Return the [x, y] coordinate for the center point of the cell that contains the specified text.  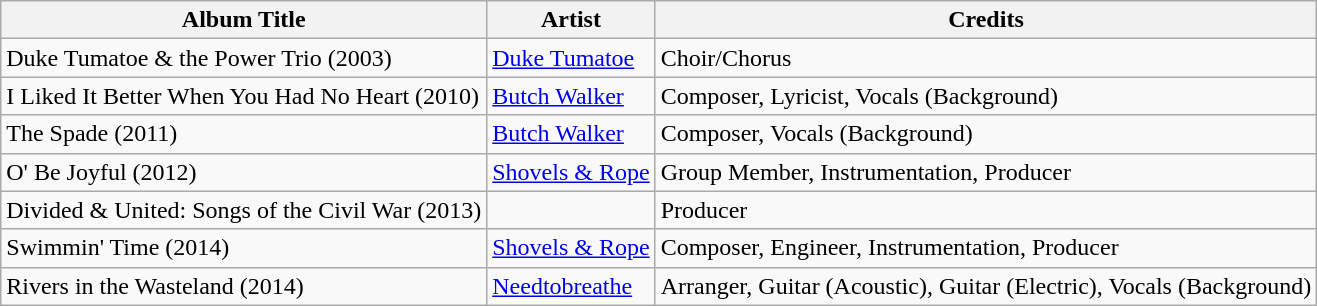
Composer, Engineer, Instrumentation, Producer [986, 248]
I Liked It Better When You Had No Heart (2010) [244, 96]
Album Title [244, 20]
Rivers in the Wasteland (2014) [244, 286]
Needtobreathe [571, 286]
Divided & United: Songs of the Civil War (2013) [244, 210]
The Spade (2011) [244, 134]
Duke Tumatoe [571, 58]
Artist [571, 20]
Arranger, Guitar (Acoustic), Guitar (Electric), Vocals (Background) [986, 286]
Producer [986, 210]
Composer, Lyricist, Vocals (Background) [986, 96]
O' Be Joyful (2012) [244, 172]
Composer, Vocals (Background) [986, 134]
Choir/Chorus [986, 58]
Swimmin' Time (2014) [244, 248]
Duke Tumatoe & the Power Trio (2003) [244, 58]
Credits [986, 20]
Group Member, Instrumentation, Producer [986, 172]
